Extract the [X, Y] coordinate from the center of the cell holding the provided text.  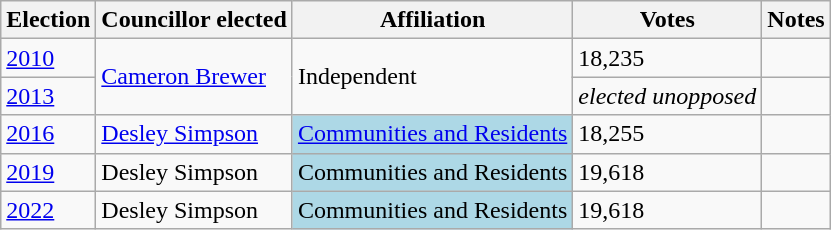
18,255 [668, 134]
2019 [48, 172]
2022 [48, 210]
Independent [432, 77]
Cameron Brewer [194, 77]
2013 [48, 96]
elected unopposed [668, 96]
Notes [796, 20]
Votes [668, 20]
Councillor elected [194, 20]
18,235 [668, 58]
Affiliation [432, 20]
2010 [48, 58]
Election [48, 20]
2016 [48, 134]
